Return [x, y] of the center of cell containing provided text 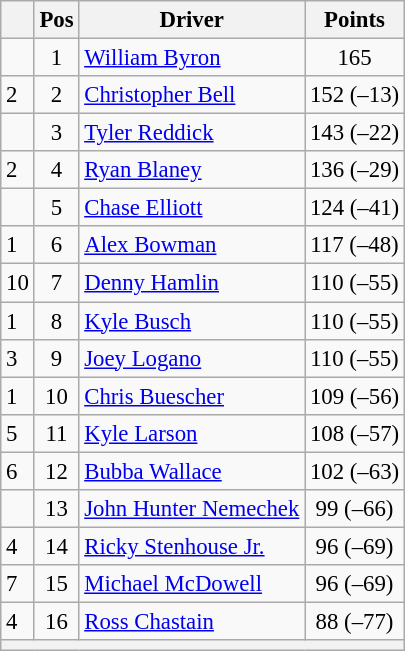
13 [56, 509]
Joey Logano [192, 358]
109 (–56) [355, 396]
124 (–41) [355, 208]
Tyler Reddick [192, 133]
John Hunter Nemechek [192, 509]
Kyle Larson [192, 433]
8 [56, 321]
Michael McDowell [192, 584]
Chase Elliott [192, 208]
William Byron [192, 58]
143 (–22) [355, 133]
9 [56, 358]
11 [56, 433]
14 [56, 546]
15 [56, 584]
Ryan Blaney [192, 170]
88 (–77) [355, 621]
Kyle Busch [192, 321]
Ross Chastain [192, 621]
108 (–57) [355, 433]
Driver [192, 20]
99 (–66) [355, 509]
12 [56, 471]
Pos [56, 20]
Chris Buescher [192, 396]
Denny Hamlin [192, 283]
Bubba Wallace [192, 471]
136 (–29) [355, 170]
152 (–13) [355, 95]
Christopher Bell [192, 95]
16 [56, 621]
Points [355, 20]
Alex Bowman [192, 245]
102 (–63) [355, 471]
165 [355, 58]
117 (–48) [355, 245]
Ricky Stenhouse Jr. [192, 546]
